Provide the [X, Y] coordinate of the cell's center where the given text is located.  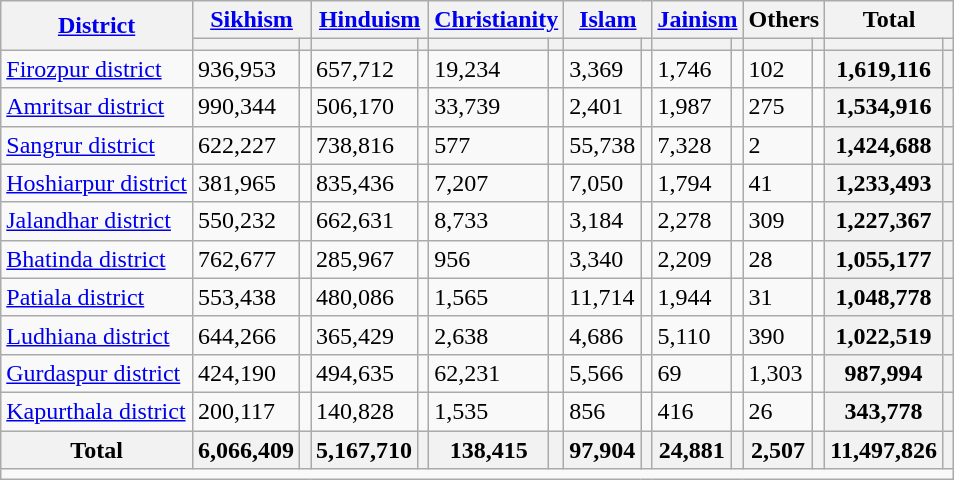
424,190 [246, 373]
990,344 [246, 107]
1,022,519 [884, 335]
Ludhiana district [97, 335]
644,266 [246, 335]
District [97, 26]
69 [692, 373]
Jalandhar district [97, 221]
55,738 [602, 145]
Hoshiarpur district [97, 183]
936,953 [246, 69]
Amritsar district [97, 107]
97,904 [602, 449]
11,714 [602, 297]
1,233,493 [884, 183]
416 [692, 411]
6,066,409 [246, 449]
494,635 [364, 373]
41 [778, 183]
2,209 [692, 259]
Gurdaspur district [97, 373]
577 [489, 145]
662,631 [364, 221]
Others [784, 20]
738,816 [364, 145]
Sangrur district [97, 145]
11,497,826 [884, 449]
1,048,778 [884, 297]
140,828 [364, 411]
33,739 [489, 107]
5,110 [692, 335]
3,369 [602, 69]
102 [778, 69]
138,415 [489, 449]
343,778 [884, 411]
Hinduism [370, 20]
1,987 [692, 107]
956 [489, 259]
7,207 [489, 183]
1,055,177 [884, 259]
1,565 [489, 297]
480,086 [364, 297]
24,881 [692, 449]
390 [778, 335]
1,746 [692, 69]
365,429 [364, 335]
62,231 [489, 373]
1,303 [778, 373]
Sikhism [251, 20]
2,638 [489, 335]
309 [778, 221]
550,232 [246, 221]
Firozpur district [97, 69]
856 [602, 411]
987,994 [884, 373]
7,050 [602, 183]
381,965 [246, 183]
1,424,688 [884, 145]
1,794 [692, 183]
200,117 [246, 411]
835,436 [364, 183]
Jainism [698, 20]
657,712 [364, 69]
8,733 [489, 221]
1,619,116 [884, 69]
1,535 [489, 411]
553,438 [246, 297]
3,184 [602, 221]
Bhatinda district [97, 259]
4,686 [602, 335]
2,507 [778, 449]
28 [778, 259]
5,566 [602, 373]
26 [778, 411]
275 [778, 107]
2 [778, 145]
5,167,710 [364, 449]
31 [778, 297]
7,328 [692, 145]
762,677 [246, 259]
285,967 [364, 259]
1,944 [692, 297]
Patiala district [97, 297]
1,534,916 [884, 107]
3,340 [602, 259]
2,401 [602, 107]
Islam [608, 20]
19,234 [489, 69]
506,170 [364, 107]
Christianity [496, 20]
622,227 [246, 145]
1,227,367 [884, 221]
Kapurthala district [97, 411]
2,278 [692, 221]
